Detect which cell encompasses the target text, then output its (X, Y) center coordinate. 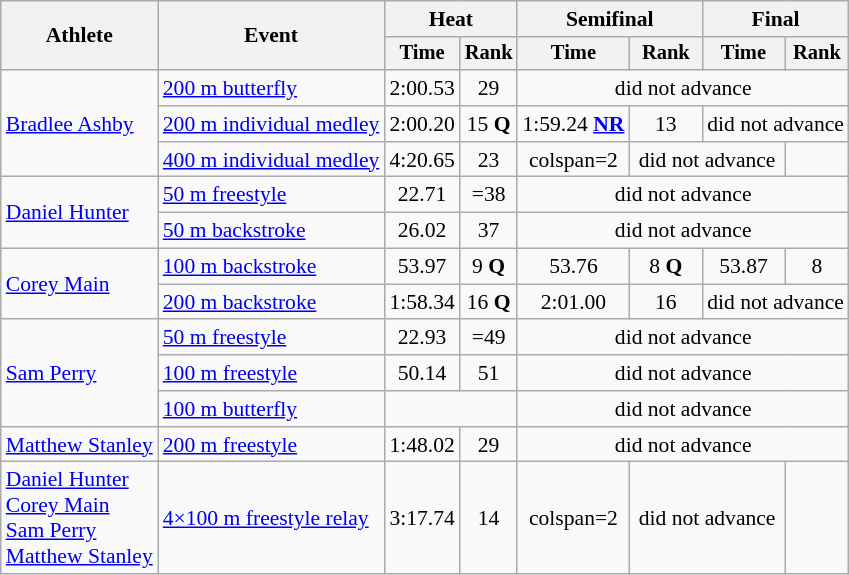
100 m backstroke (272, 267)
16 Q (489, 302)
Semifinal (610, 19)
1:59.24 NR (573, 124)
16 (666, 302)
Matthew Stanley (80, 445)
26.02 (422, 231)
3:17.74 (422, 518)
2:01.00 (573, 302)
Daniel HunterCorey MainSam PerryMatthew Stanley (80, 518)
13 (666, 124)
8 Q (666, 267)
1:58.34 (422, 302)
53.76 (573, 267)
37 (489, 231)
Heat (450, 19)
15 Q (489, 124)
Corey Main (80, 284)
2:00.20 (422, 124)
Bradlee Ashby (80, 124)
50 m backstroke (272, 231)
50.14 (422, 373)
4×100 m freestyle relay (272, 518)
=49 (489, 338)
Daniel Hunter (80, 212)
Athlete (80, 36)
Final (776, 19)
100 m butterfly (272, 409)
400 m individual medley (272, 160)
200 m freestyle (272, 445)
4:20.65 (422, 160)
2:00.53 (422, 88)
9 Q (489, 267)
1:48.02 (422, 445)
23 (489, 160)
Sam Perry (80, 374)
14 (489, 518)
22.93 (422, 338)
Event (272, 36)
51 (489, 373)
200 m backstroke (272, 302)
200 m butterfly (272, 88)
22.71 (422, 195)
200 m individual medley (272, 124)
=38 (489, 195)
100 m freestyle (272, 373)
53.97 (422, 267)
53.87 (744, 267)
8 (817, 267)
